Search for the cell housing the specified text and yield its (x, y) center coordinate. 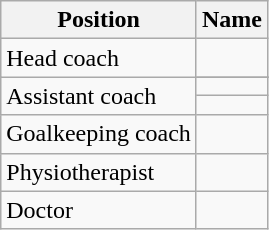
Name (232, 20)
Goalkeeping coach (99, 134)
Assistant coach (99, 96)
Doctor (99, 210)
Physiotherapist (99, 172)
Head coach (99, 58)
Position (99, 20)
